Provide the (x, y) coordinate of the cell's center where the given text is located.  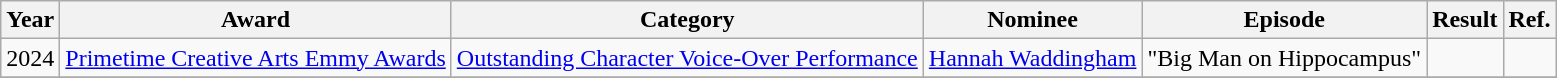
"Big Man on Hippocampus" (1284, 58)
Primetime Creative Arts Emmy Awards (256, 58)
Award (256, 20)
2024 (30, 58)
Year (30, 20)
Outstanding Character Voice-Over Performance (687, 58)
Result (1465, 20)
Category (687, 20)
Hannah Waddingham (1032, 58)
Nominee (1032, 20)
Ref. (1530, 20)
Episode (1284, 20)
